Extract the (x, y) coordinate from the center of the cell holding the provided text.  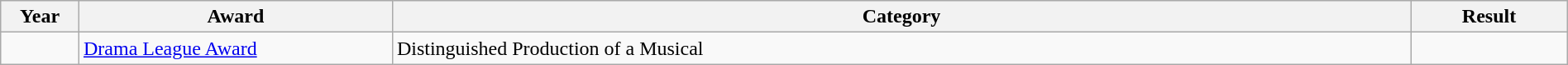
Category (901, 17)
Drama League Award (235, 48)
Award (235, 17)
Result (1489, 17)
Distinguished Production of a Musical (901, 48)
Year (40, 17)
